Provide the (X, Y) coordinate of the cell's center where the given text is located.  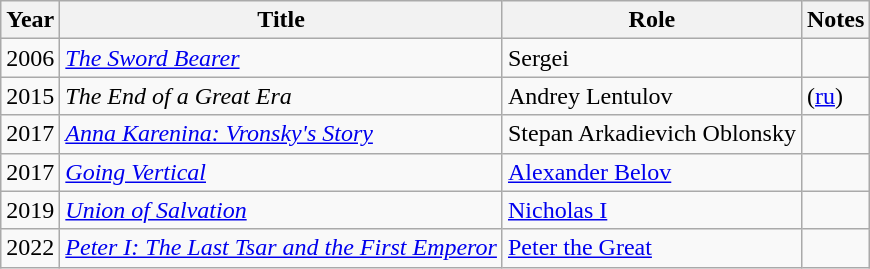
Notes (835, 20)
The End of a Great Era (282, 96)
Andrey Lentulov (652, 96)
Sergei (652, 58)
Going Vertical (282, 172)
2022 (30, 248)
Peter the Great (652, 248)
Title (282, 20)
Year (30, 20)
Peter I: The Last Tsar and the First Emperor (282, 248)
2006 (30, 58)
Alexander Belov (652, 172)
The Sword Bearer (282, 58)
Stepan Arkadievich Oblonsky (652, 134)
2015 (30, 96)
Nicholas I (652, 210)
Anna Karenina: Vronsky's Story (282, 134)
Union of Salvation (282, 210)
2019 (30, 210)
Role (652, 20)
(ru) (835, 96)
